Return (X, Y) of the center of cell containing provided text 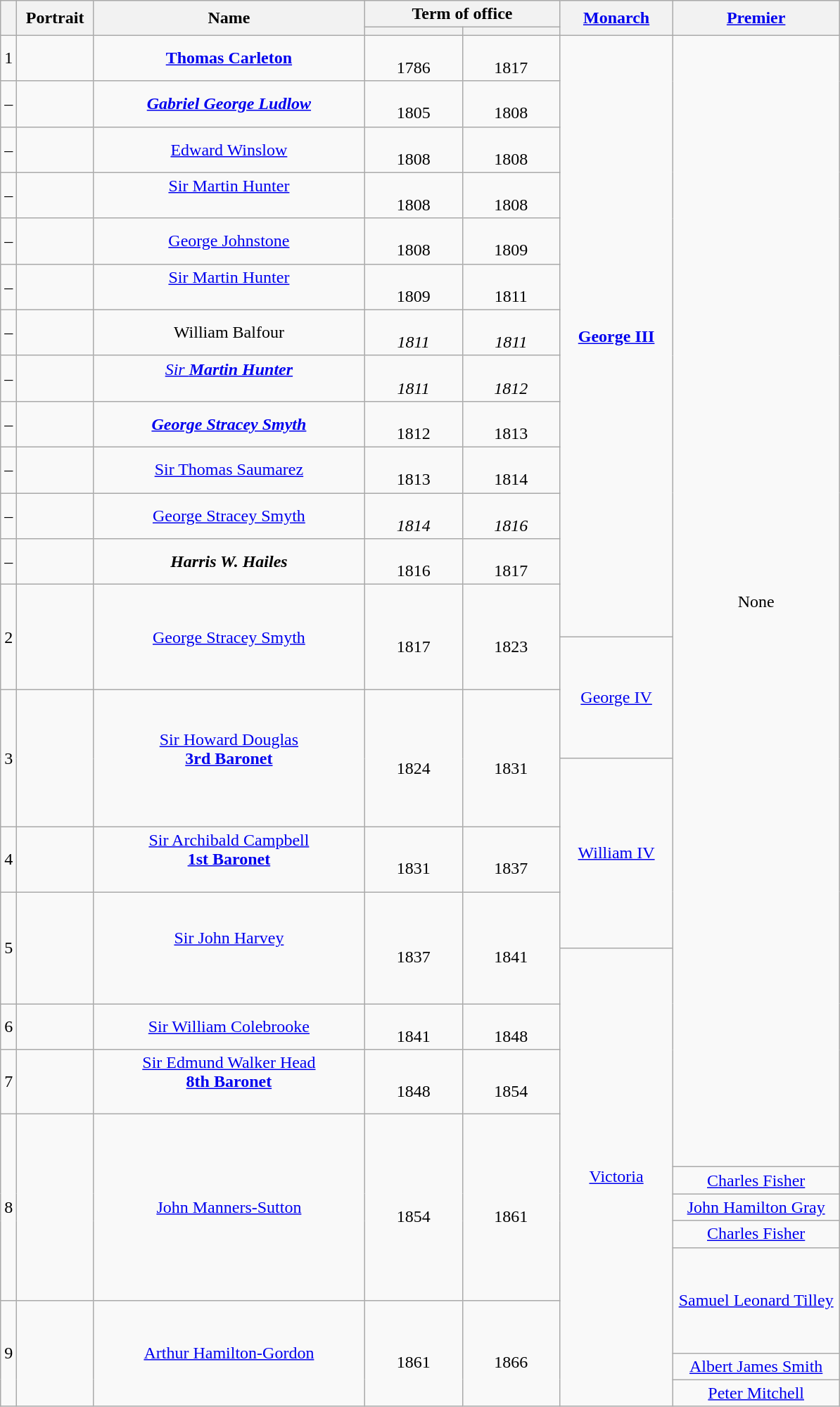
6 (8, 1027)
George Johnstone (229, 241)
Sir William Colebrooke (229, 1027)
9 (8, 1354)
George III (616, 336)
John Hamilton Gray (756, 1207)
William Balfour (229, 332)
1866 (511, 1354)
1805 (414, 104)
Peter Mitchell (756, 1393)
Samuel Leonard Tilley (756, 1300)
William IV (616, 853)
None (756, 601)
2 (8, 637)
Monarch (616, 18)
Sir Edmund Walker Head8th Baronet (229, 1082)
Victoria (616, 1177)
7 (8, 1082)
Sir Howard Douglas3rd Baronet (229, 758)
John Manners-Sutton (229, 1207)
George IV (616, 698)
1823 (511, 637)
Term of office (462, 14)
3 (8, 758)
1786 (414, 58)
Premier (756, 18)
Sir Thomas Saumarez (229, 470)
Thomas Carleton (229, 58)
8 (8, 1207)
Name (229, 18)
Sir John Harvey (229, 948)
Albert James Smith (756, 1366)
Sir Archibald Campbell1st Baronet (229, 860)
Portrait (55, 18)
4 (8, 860)
Harris W. Hailes (229, 561)
5 (8, 948)
1 (8, 58)
Gabriel George Ludlow (229, 104)
1824 (414, 758)
Edward Winslow (229, 149)
Arthur Hamilton-Gordon (229, 1354)
